Capture the cell that displays the provided text and extract its [x, y] central coordinate. 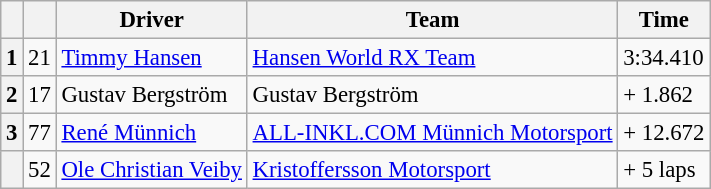
ALL-INKL.COM Münnich Motorsport [432, 133]
+ 5 laps [664, 170]
+ 1.862 [664, 95]
Time [664, 20]
Driver [152, 20]
Ole Christian Veiby [152, 170]
52 [40, 170]
21 [40, 58]
Kristoffersson Motorsport [432, 170]
3 [12, 133]
2 [12, 95]
1 [12, 58]
+ 12.672 [664, 133]
René Münnich [152, 133]
17 [40, 95]
Hansen World RX Team [432, 58]
Team [432, 20]
3:34.410 [664, 58]
Timmy Hansen [152, 58]
77 [40, 133]
